Pinpoint the cell where the given text exists, returning its (X, Y) midpoint coordinate. 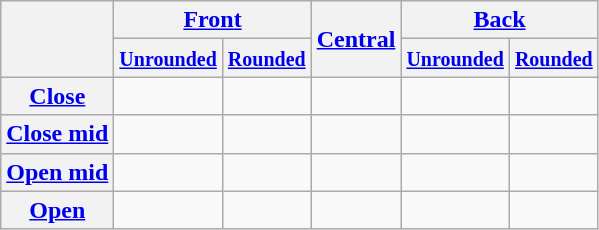
Open mid (58, 172)
Central (356, 39)
Front (212, 20)
Back (500, 20)
Open (58, 210)
Close mid (58, 134)
Close (58, 96)
